Identify which cell holds the provided text, then report its [X, Y] central coordinate. 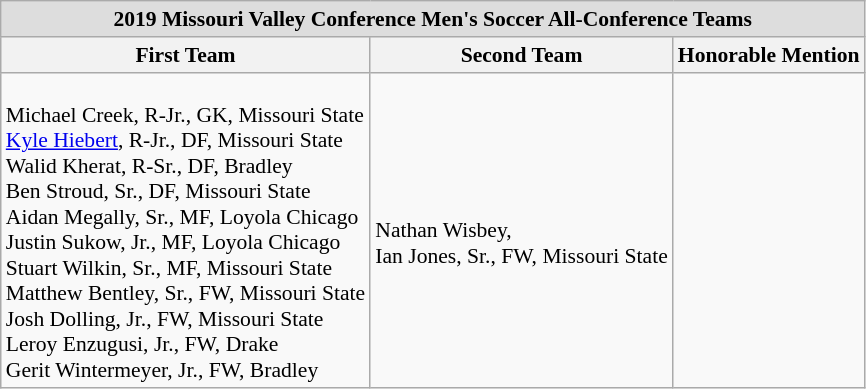
Second Team [522, 55]
First Team [186, 55]
2019 Missouri Valley Conference Men's Soccer All-Conference Teams [433, 19]
Nathan Wisbey, Ian Jones, Sr., FW, Missouri State [522, 230]
Honorable Mention [769, 55]
